Pinpoint the cell where the given text exists, returning its (x, y) midpoint coordinate. 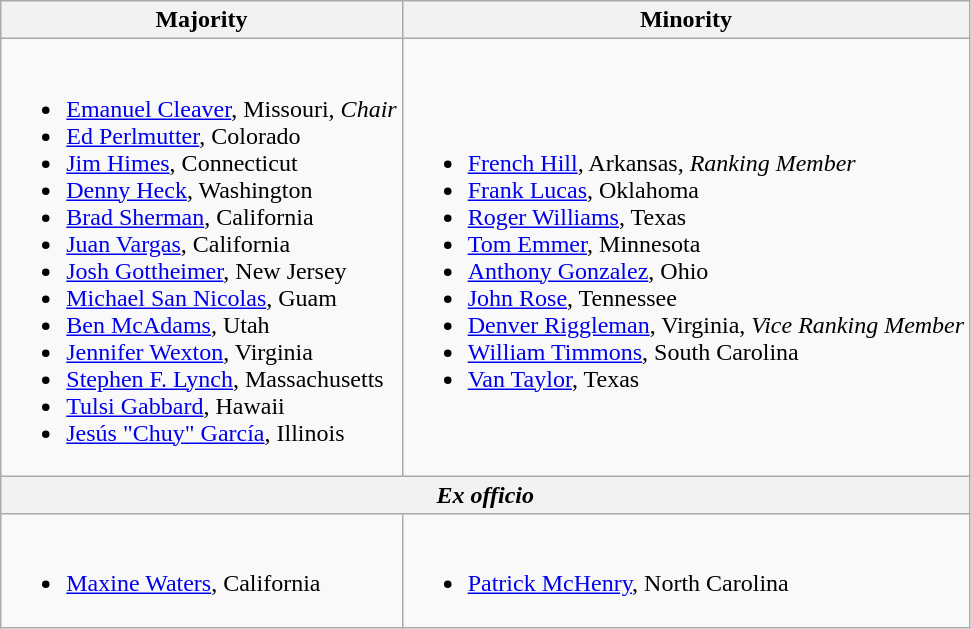
Minority (686, 20)
Majority (202, 20)
Ex officio (486, 495)
Maxine Waters, California (202, 570)
Patrick McHenry, North Carolina (686, 570)
